Pinpoint the cell where the given text exists, returning its [x, y] midpoint coordinate. 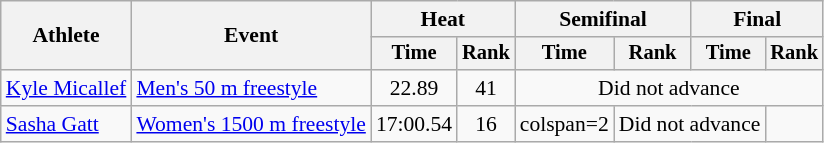
Women's 1500 m freestyle [250, 124]
Kyle Micallef [66, 88]
41 [486, 88]
16 [486, 124]
Men's 50 m freestyle [250, 88]
Semifinal [604, 19]
Event [250, 36]
colspan=2 [564, 124]
Athlete [66, 36]
17:00.54 [414, 124]
22.89 [414, 88]
Sasha Gatt [66, 124]
Final [757, 19]
Heat [443, 19]
